Find where the given text appears and provide that cell's center as [X, Y] coordinate. 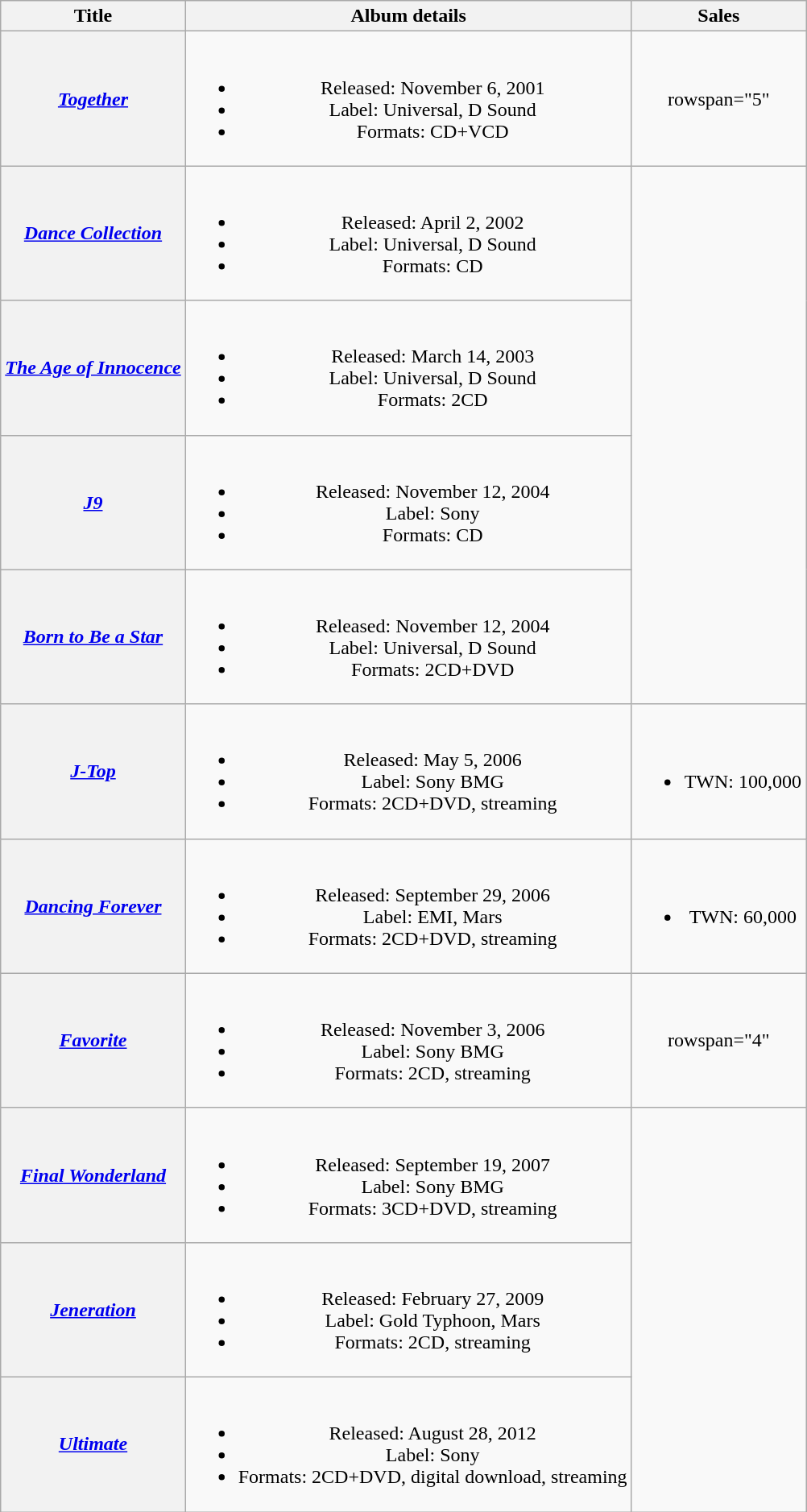
Sales [718, 16]
Title [93, 16]
Dance Collection [93, 234]
Ultimate [93, 1444]
Released: November 6, 2001Label: Universal, D SoundFormats: CD+VCD [408, 98]
Released: November 3, 2006Label: Sony BMGFormats: 2CD, streaming [408, 1041]
The Age of Innocence [93, 367]
Released: February 27, 2009Label: Gold Typhoon, MarsFormats: 2CD, streaming [408, 1310]
Released: April 2, 2002Label: Universal, D SoundFormats: CD [408, 234]
Jeneration [93, 1310]
Dancing Forever [93, 905]
J9 [93, 503]
Released: September 29, 2006Label: EMI, MarsFormats: 2CD+DVD, streaming [408, 905]
J-Top [93, 772]
Released: September 19, 2007Label: Sony BMGFormats: 3CD+DVD, streaming [408, 1174]
Favorite [93, 1041]
rowspan="5" [718, 98]
rowspan="4" [718, 1041]
Released: November 12, 2004Label: Universal, D SoundFormats: 2CD+DVD [408, 636]
Released: August 28, 2012Label: SonyFormats: 2CD+DVD, digital download, streaming [408, 1444]
Released: March 14, 2003Label: Universal, D SoundFormats: 2CD [408, 367]
TWN: 100,000 [718, 772]
Album details [408, 16]
Released: May 5, 2006Label: Sony BMGFormats: 2CD+DVD, streaming [408, 772]
Together [93, 98]
TWN: 60,000 [718, 905]
Born to Be a Star [93, 636]
Released: November 12, 2004Label: SonyFormats: CD [408, 503]
Final Wonderland [93, 1174]
